Return [X, Y] of the center of cell containing provided text 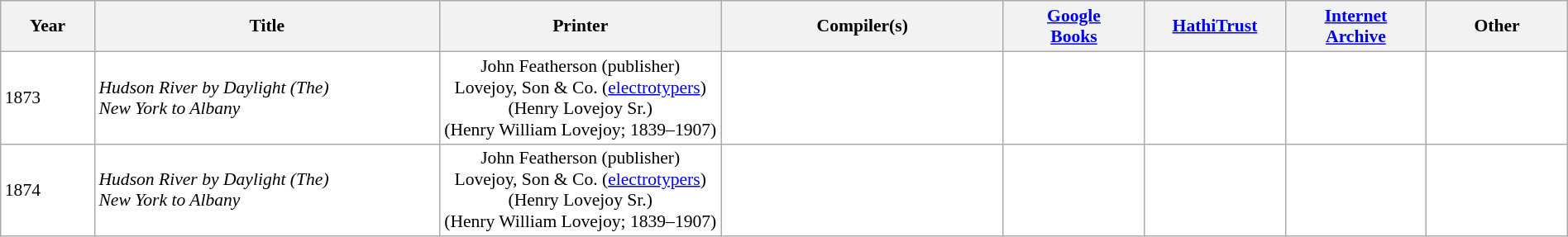
1874 [48, 190]
HathiTrust [1215, 26]
InternetArchive [1355, 26]
GoogleBooks [1073, 26]
Compiler(s) [862, 26]
Printer [581, 26]
Title [266, 26]
1873 [48, 97]
Year [48, 26]
Other [1497, 26]
